Identify which cell holds the provided text, then report its [x, y] central coordinate. 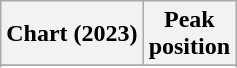
Peakposition [189, 34]
Chart (2023) [72, 34]
